Detect which cell encompasses the target text, then output its (x, y) center coordinate. 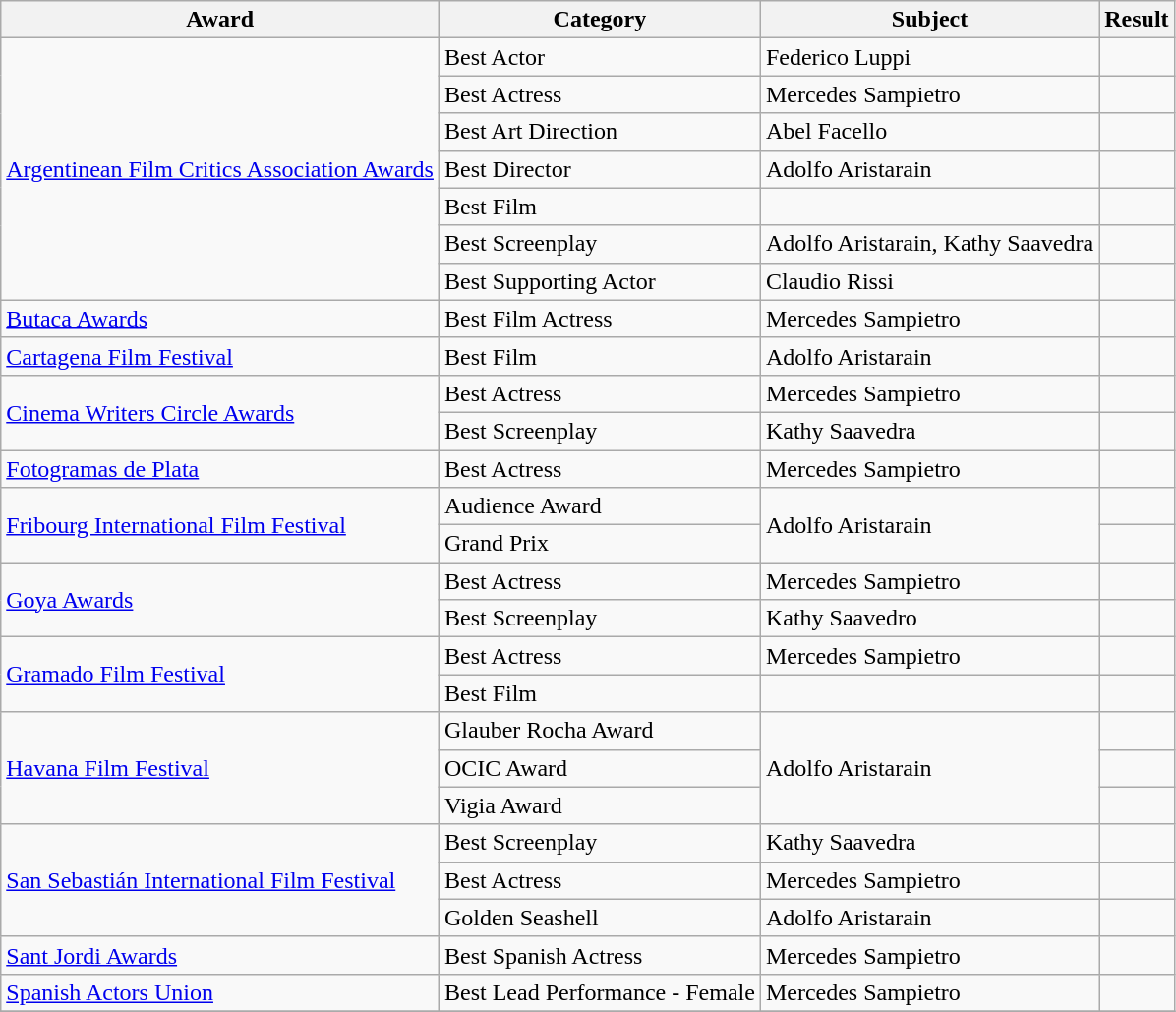
Best Art Direction (600, 132)
Category (600, 20)
Golden Seashell (600, 918)
Kathy Saavedro (929, 619)
Award (220, 20)
Vigia Award (600, 805)
Best Actor (600, 57)
Best Director (600, 169)
Best Lead Performance - Female (600, 992)
Cinema Writers Circle Awards (220, 412)
Havana Film Festival (220, 768)
Best Supporting Actor (600, 281)
Grand Prix (600, 544)
Argentinean Film Critics Association Awards (220, 169)
San Sebastián International Film Festival (220, 880)
Goya Awards (220, 600)
Fotogramas de Plata (220, 469)
Gramado Film Festival (220, 675)
Butaca Awards (220, 319)
Glauber Rocha Award (600, 731)
Best Spanish Actress (600, 955)
Sant Jordi Awards (220, 955)
Adolfo Aristarain, Kathy Saavedra (929, 244)
Fribourg International Film Festival (220, 525)
OCIC Award (600, 768)
Abel Facello (929, 132)
Spanish Actors Union (220, 992)
Best Film Actress (600, 319)
Audience Award (600, 506)
Claudio Rissi (929, 281)
Cartagena Film Festival (220, 356)
Federico Luppi (929, 57)
Result (1137, 20)
Subject (929, 20)
